For the text-containing cell, return its midpoint in [x, y] coordinate format. 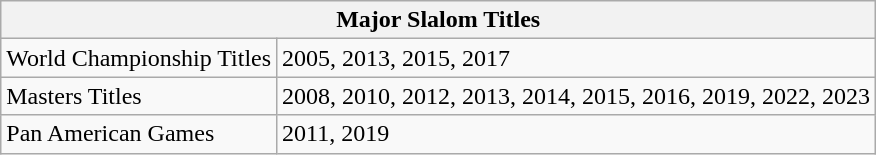
World Championship Titles [139, 58]
2011, 2019 [576, 134]
Masters Titles [139, 96]
2005, 2013, 2015, 2017 [576, 58]
2008, 2010, 2012, 2013, 2014, 2015, 2016, 2019, 2022, 2023 [576, 96]
Major Slalom Titles [438, 20]
Pan American Games [139, 134]
